Determine the [x, y] coordinate at the center of the cell enclosing the given text.  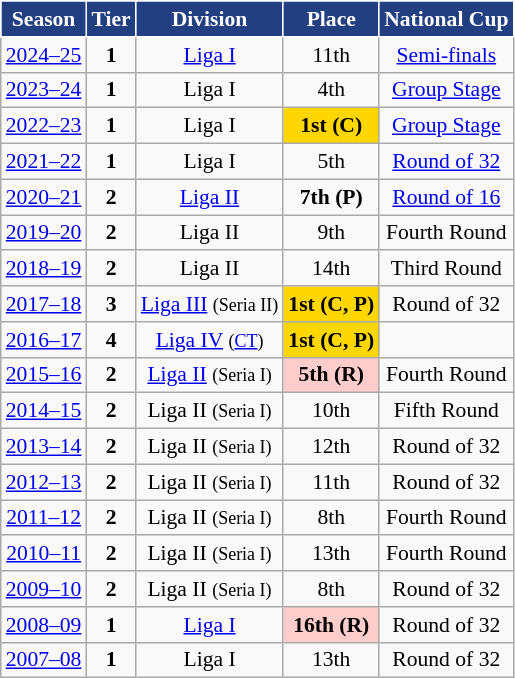
2015–16 [44, 375]
2011–12 [44, 518]
2016–17 [44, 340]
Round of 16 [446, 197]
2020–21 [44, 197]
Tier [110, 19]
2012–13 [44, 482]
Semi-finals [446, 55]
10th [331, 411]
Division [210, 19]
12th [331, 447]
Liga III (Seria II) [210, 304]
2009–10 [44, 589]
Third Round [446, 269]
National Cup [446, 19]
2023–24 [44, 90]
9th [331, 233]
2013–14 [44, 447]
3 [110, 304]
2008–09 [44, 625]
2024–25 [44, 55]
14th [331, 269]
16th (R) [331, 625]
2010–11 [44, 554]
1st (C) [331, 126]
Fifth Round [446, 411]
4th [331, 90]
Season [44, 19]
2014–15 [44, 411]
2022–23 [44, 126]
Place [331, 19]
5th [331, 162]
2017–18 [44, 304]
Liga IV (CT) [210, 340]
4 [110, 340]
7th (P) [331, 197]
5th (R) [331, 375]
2021–22 [44, 162]
2019–20 [44, 233]
2007–08 [44, 660]
2018–19 [44, 269]
